Return [X, Y] of the center of cell containing provided text 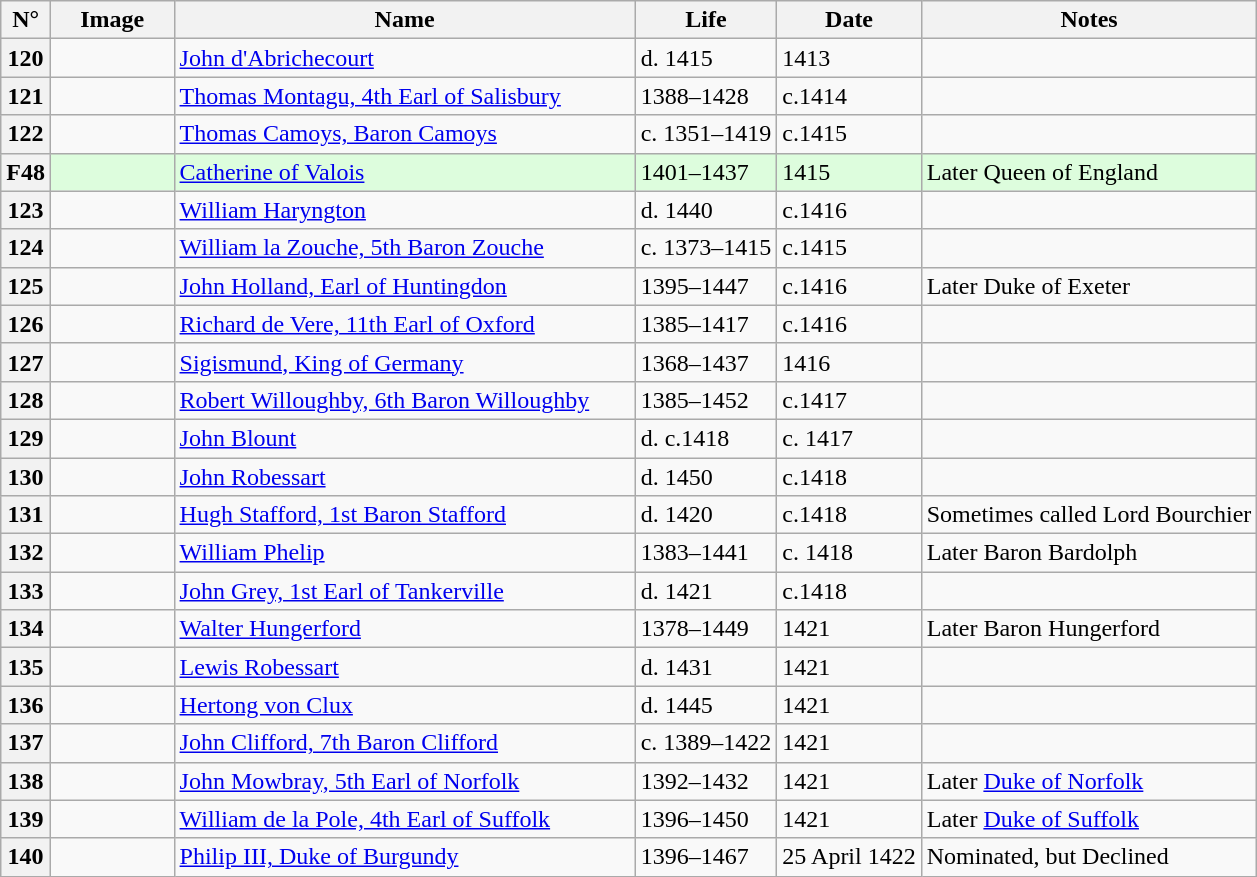
c. 1389–1422 [706, 743]
Notes [1089, 20]
138 [26, 781]
122 [26, 134]
d. 1420 [706, 515]
c.1417 [849, 400]
128 [26, 400]
c. 1373–1415 [706, 248]
133 [26, 591]
Name [404, 20]
1396–1467 [706, 857]
139 [26, 819]
1378–1449 [706, 629]
Hugh Stafford, 1st Baron Stafford [404, 515]
1368–1437 [706, 362]
c. 1351–1419 [706, 134]
129 [26, 438]
Hertong von Clux [404, 705]
Later Queen of England [1089, 172]
d. 1445 [706, 705]
120 [26, 58]
John Clifford, 7th Baron Clifford [404, 743]
John Mowbray, 5th Earl of Norfolk [404, 781]
126 [26, 324]
1395–1447 [706, 286]
c.1414 [849, 96]
Philip III, Duke of Burgundy [404, 857]
1385–1417 [706, 324]
1415 [849, 172]
Thomas Montagu, 4th Earl of Salisbury [404, 96]
Richard de Vere, 11th Earl of Oxford [404, 324]
John Robessart [404, 477]
N° [26, 20]
Later Baron Hungerford [1089, 629]
Later Duke of Exeter [1089, 286]
Robert Willoughby, 6th Baron Willoughby [404, 400]
1413 [849, 58]
Sigismund, King of Germany [404, 362]
F48 [26, 172]
1388–1428 [706, 96]
1401–1437 [706, 172]
John Holland, Earl of Huntingdon [404, 286]
Later Duke of Norfolk [1089, 781]
Later Baron Bardolph [1089, 553]
1416 [849, 362]
1396–1450 [706, 819]
Nominated, but Declined [1089, 857]
135 [26, 667]
124 [26, 248]
1392–1432 [706, 781]
William la Zouche, 5th Baron Zouche [404, 248]
125 [26, 286]
d. c.1418 [706, 438]
d. 1450 [706, 477]
137 [26, 743]
John Grey, 1st Earl of Tankerville [404, 591]
130 [26, 477]
William Phelip [404, 553]
Later Duke of Suffolk [1089, 819]
140 [26, 857]
134 [26, 629]
Catherine of Valois [404, 172]
Life [706, 20]
Image [112, 20]
John Blount [404, 438]
136 [26, 705]
c. 1417 [849, 438]
1383–1441 [706, 553]
25 April 1422 [849, 857]
127 [26, 362]
Thomas Camoys, Baron Camoys [404, 134]
d. 1415 [706, 58]
123 [26, 210]
121 [26, 96]
Lewis Robessart [404, 667]
131 [26, 515]
c. 1418 [849, 553]
William de la Pole, 4th Earl of Suffolk [404, 819]
d. 1431 [706, 667]
Walter Hungerford [404, 629]
d. 1440 [706, 210]
1385–1452 [706, 400]
John d'Abrichecourt [404, 58]
Sometimes called Lord Bourchier [1089, 515]
Date [849, 20]
William Haryngton [404, 210]
132 [26, 553]
d. 1421 [706, 591]
